Extract the (x, y) coordinate from the center of the cell holding the provided text.  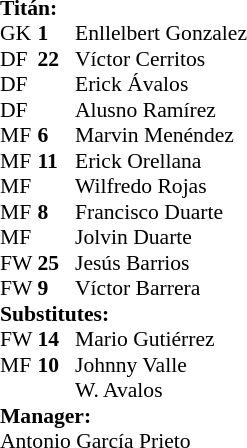
1 (56, 33)
22 (56, 59)
25 (56, 263)
10 (56, 365)
Erick Ávalos (161, 85)
Mario Gutiérrez (161, 339)
Enllelbert Gonzalez (161, 33)
Manager: (124, 416)
Jesús Barrios (161, 263)
11 (56, 161)
W. Avalos (161, 391)
8 (56, 212)
14 (56, 339)
Wilfredo Rojas (161, 187)
Jolvin Duarte (161, 237)
GK (19, 33)
Johnny Valle (161, 365)
Marvin Menéndez (161, 135)
9 (56, 289)
Erick Orellana (161, 161)
Alusno Ramírez (161, 110)
Víctor Cerritos (161, 59)
Francisco Duarte (161, 212)
Víctor Barrera (161, 289)
6 (56, 135)
Substitutes: (124, 314)
